Extract the (X, Y) coordinate from the center of the cell holding the provided text.  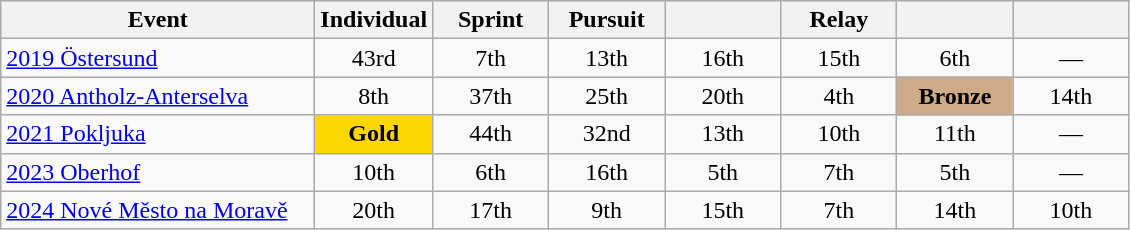
37th (491, 96)
Relay (839, 20)
8th (374, 96)
43rd (374, 58)
Sprint (491, 20)
2024 Nové Město na Moravě (158, 210)
4th (839, 96)
11th (955, 134)
2021 Pokljuka (158, 134)
17th (491, 210)
Event (158, 20)
Gold (374, 134)
Individual (374, 20)
32nd (607, 134)
Pursuit (607, 20)
2019 Östersund (158, 58)
2023 Oberhof (158, 172)
44th (491, 134)
9th (607, 210)
25th (607, 96)
Bronze (955, 96)
2020 Antholz-Anterselva (158, 96)
